Extract the [X, Y] coordinate from the center of the cell holding the provided text.  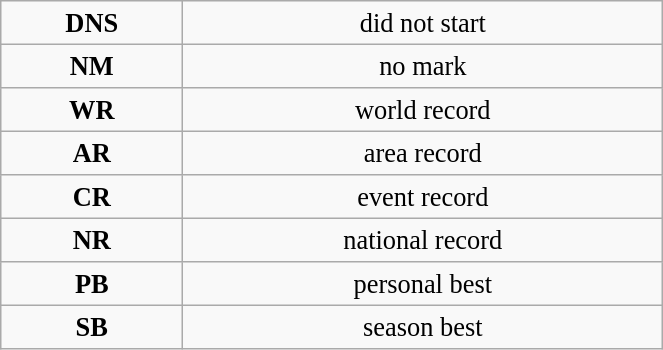
area record [423, 153]
DNS [92, 22]
PB [92, 284]
world record [423, 109]
did not start [423, 22]
NR [92, 240]
personal best [423, 284]
no mark [423, 66]
season best [423, 327]
NM [92, 66]
SB [92, 327]
national record [423, 240]
WR [92, 109]
CR [92, 197]
AR [92, 153]
event record [423, 197]
